Provide the (x, y) coordinate of the cell's center where the given text is located.  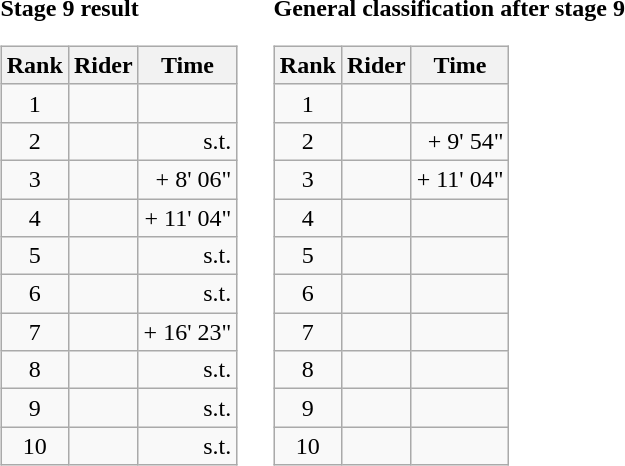
+ 16' 23" (188, 332)
+ 9' 54" (460, 141)
+ 8' 06" (188, 179)
